Scan for the cell matching the given text and deliver its (X, Y) coordinate at center. 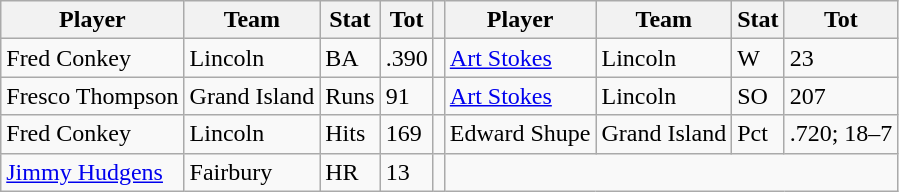
207 (841, 96)
Pct (758, 134)
HR (350, 172)
BA (350, 58)
W (758, 58)
Fresco Thompson (92, 96)
13 (406, 172)
.720; 18–7 (841, 134)
.390 (406, 58)
Hits (350, 134)
Fairbury (252, 172)
Jimmy Hudgens (92, 172)
Runs (350, 96)
169 (406, 134)
91 (406, 96)
Edward Shupe (520, 134)
SO (758, 96)
23 (841, 58)
